Output the (x, y) coordinate of the center of the cell containing the given text.  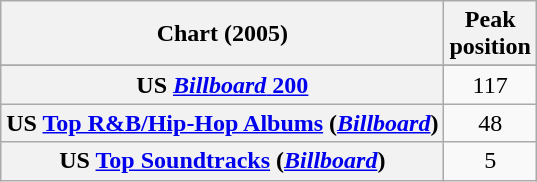
Peakposition (490, 34)
US Top R&B/Hip-Hop Albums (Billboard) (222, 123)
117 (490, 85)
US Billboard 200 (222, 85)
US Top Soundtracks (Billboard) (222, 161)
Chart (2005) (222, 34)
48 (490, 123)
5 (490, 161)
